Detect which cell encompasses the target text, then output its (X, Y) center coordinate. 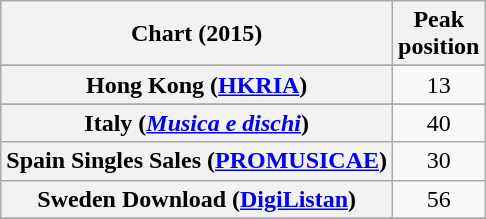
Chart (2015) (197, 34)
Spain Singles Sales (PROMUSICAE) (197, 161)
Hong Kong (HKRIA) (197, 85)
56 (439, 199)
Peakposition (439, 34)
Italy (Musica e dischi) (197, 123)
Sweden Download (DigiListan) (197, 199)
30 (439, 161)
40 (439, 123)
13 (439, 85)
